Extract the [x, y] coordinate from the center of the cell holding the provided text.  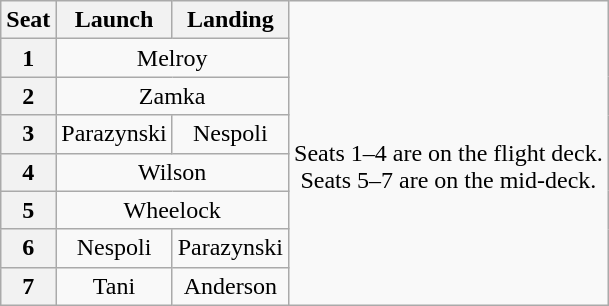
Tani [114, 286]
Wheelock [172, 210]
Zamka [172, 96]
Anderson [230, 286]
Launch [114, 20]
4 [28, 172]
1 [28, 58]
Seat [28, 20]
Wilson [172, 172]
Melroy [172, 58]
5 [28, 210]
Landing [230, 20]
3 [28, 134]
2 [28, 96]
6 [28, 248]
Seats 1–4 are on the flight deck.Seats 5–7 are on the mid-deck. [449, 153]
7 [28, 286]
